Locate the cell with the specified text and output its [X, Y] center coordinate. 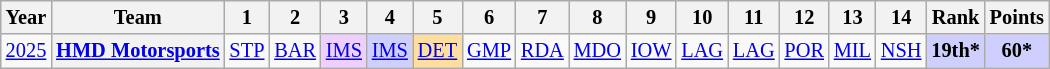
2025 [26, 51]
NSH [901, 51]
HMD Motorsports [138, 51]
12 [804, 17]
2 [295, 17]
BAR [295, 51]
MDO [598, 51]
5 [438, 17]
DET [438, 51]
1 [248, 17]
6 [489, 17]
STP [248, 51]
7 [542, 17]
Rank [955, 17]
11 [754, 17]
19th* [955, 51]
MIL [852, 51]
3 [344, 17]
GMP [489, 51]
Team [138, 17]
60* [1017, 51]
IOW [651, 51]
POR [804, 51]
8 [598, 17]
10 [702, 17]
14 [901, 17]
RDA [542, 51]
Points [1017, 17]
9 [651, 17]
4 [390, 17]
Year [26, 17]
13 [852, 17]
